Determine the (X, Y) coordinate at the center of the cell enclosing the given text.  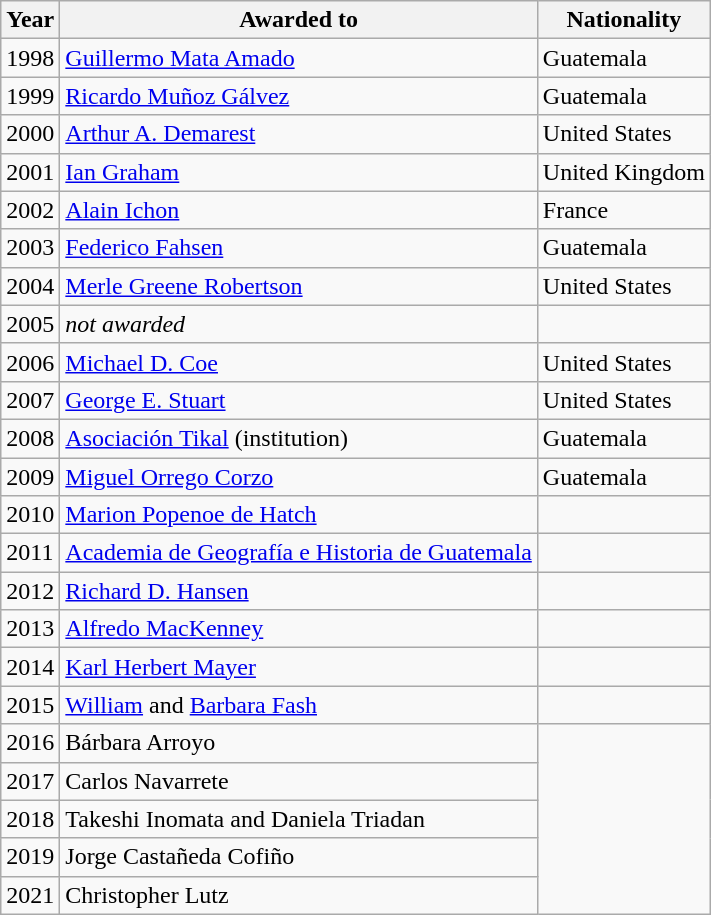
Federico Fahsen (299, 248)
Carlos Navarrete (299, 781)
Michael D. Coe (299, 362)
2019 (30, 857)
Alain Ichon (299, 210)
Miguel Orrego Corzo (299, 477)
Ricardo Muñoz Gálvez (299, 96)
United Kingdom (624, 172)
Merle Greene Robertson (299, 286)
Year (30, 20)
Guillermo Mata Amado (299, 58)
Bárbara Arroyo (299, 743)
Nationality (624, 20)
2001 (30, 172)
2011 (30, 553)
Takeshi Inomata and Daniela Triadan (299, 819)
2010 (30, 515)
Arthur A. Demarest (299, 134)
2015 (30, 705)
2005 (30, 324)
2007 (30, 400)
2018 (30, 819)
2017 (30, 781)
Academia de Geografía e Historia de Guatemala (299, 553)
2013 (30, 629)
Karl Herbert Mayer (299, 667)
1999 (30, 96)
2000 (30, 134)
2009 (30, 477)
Marion Popenoe de Hatch (299, 515)
2003 (30, 248)
2021 (30, 895)
2014 (30, 667)
William and Barbara Fash (299, 705)
Awarded to (299, 20)
Alfredo MacKenney (299, 629)
Jorge Castañeda Cofiño (299, 857)
2006 (30, 362)
not awarded (299, 324)
2012 (30, 591)
Christopher Lutz (299, 895)
Asociación Tikal (institution) (299, 438)
2004 (30, 286)
George E. Stuart (299, 400)
2016 (30, 743)
Ian Graham (299, 172)
1998 (30, 58)
2002 (30, 210)
2008 (30, 438)
France (624, 210)
Richard D. Hansen (299, 591)
